Extract the [X, Y] coordinate from the center of the cell holding the provided text.  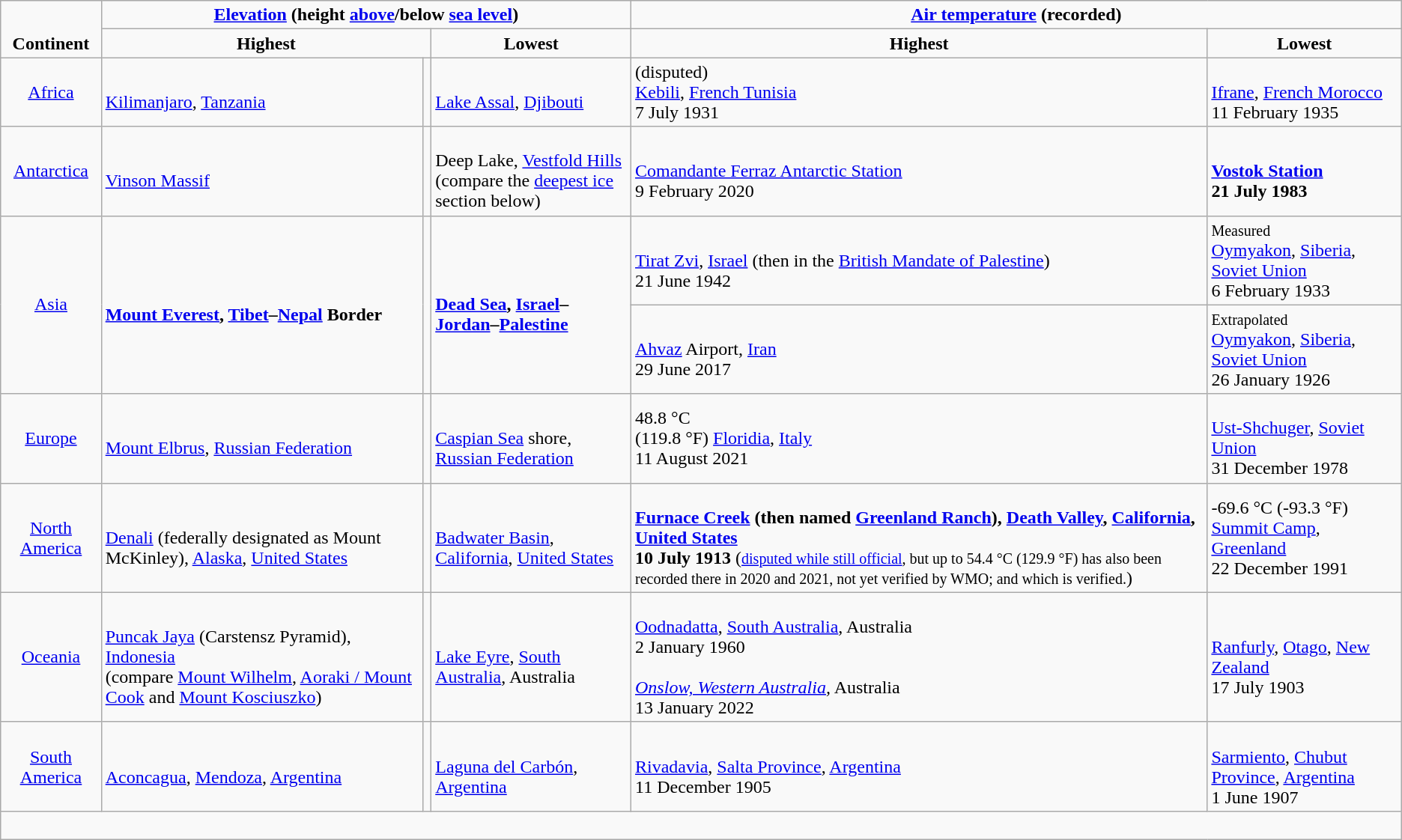
Rivadavia, Salta Province, Argentina11 December 1905 [920, 767]
Europe [51, 439]
Tirat Zvi, Israel (then in the British Mandate of Palestine)21 June 1942 [920, 261]
Elevation (height above/below sea level) [365, 15]
Laguna del Carbón, Argentina [532, 767]
MeasuredOymyakon, Siberia, Soviet Union6 February 1933 [1305, 261]
Oceania [51, 657]
South America [51, 767]
Antarctica [51, 171]
Africa [51, 92]
Caspian Sea shore, Russian Federation [532, 439]
Ahvaz Airport, Iran29 June 2017 [920, 349]
Kilimanjaro, Tanzania [262, 92]
Dead Sea, Israel–Jordan–Palestine [532, 305]
Ranfurly, Otago, New Zealand17 July 1903 [1305, 657]
Sarmiento, Chubut Province, Argentina 1 June 1907 [1305, 767]
(disputed)Kebili, French Tunisia7 July 1931 [920, 92]
Badwater Basin, California, United States [532, 538]
Lake Assal, Djibouti [532, 92]
Oodnadatta, South Australia, Australia2 January 1960Onslow, Western Australia, Australia13 January 2022 [920, 657]
Mount Elbrus, Russian Federation [262, 439]
Lake Eyre, South Australia, Australia [532, 657]
Ust-Shchuger, Soviet Union31 December 1978 [1305, 439]
North America [51, 538]
Asia [51, 305]
Vinson Massif [262, 171]
Mount Everest, Tibet–Nepal Border [262, 305]
Ifrane, French Morocco11 February 1935 [1305, 92]
Puncak Jaya (Carstensz Pyramid), Indonesia(compare Mount Wilhelm, Aoraki / Mount Cook and Mount Kosciuszko) [262, 657]
Denali (federally designated as Mount McKinley), Alaska, United States [262, 538]
ExtrapolatedOymyakon, Siberia, Soviet Union26 January 1926 [1305, 349]
Vostok Station21 July 1983 [1305, 171]
Continent [51, 29]
Aconcagua, Mendoza, Argentina [262, 767]
Air temperature (recorded) [1017, 15]
Deep Lake, Vestfold Hills(compare the deepest ice section below) [532, 171]
Comandante Ferraz Antarctic Station9 February 2020 [920, 171]
-69.6 °C (-93.3 °F)Summit Camp, Greenland22 December 1991 [1305, 538]
48.8 °C(119.8 °F) Floridia, Italy 11 August 2021 [920, 439]
